Find where the given text appears and provide that cell's center as [x, y] coordinate. 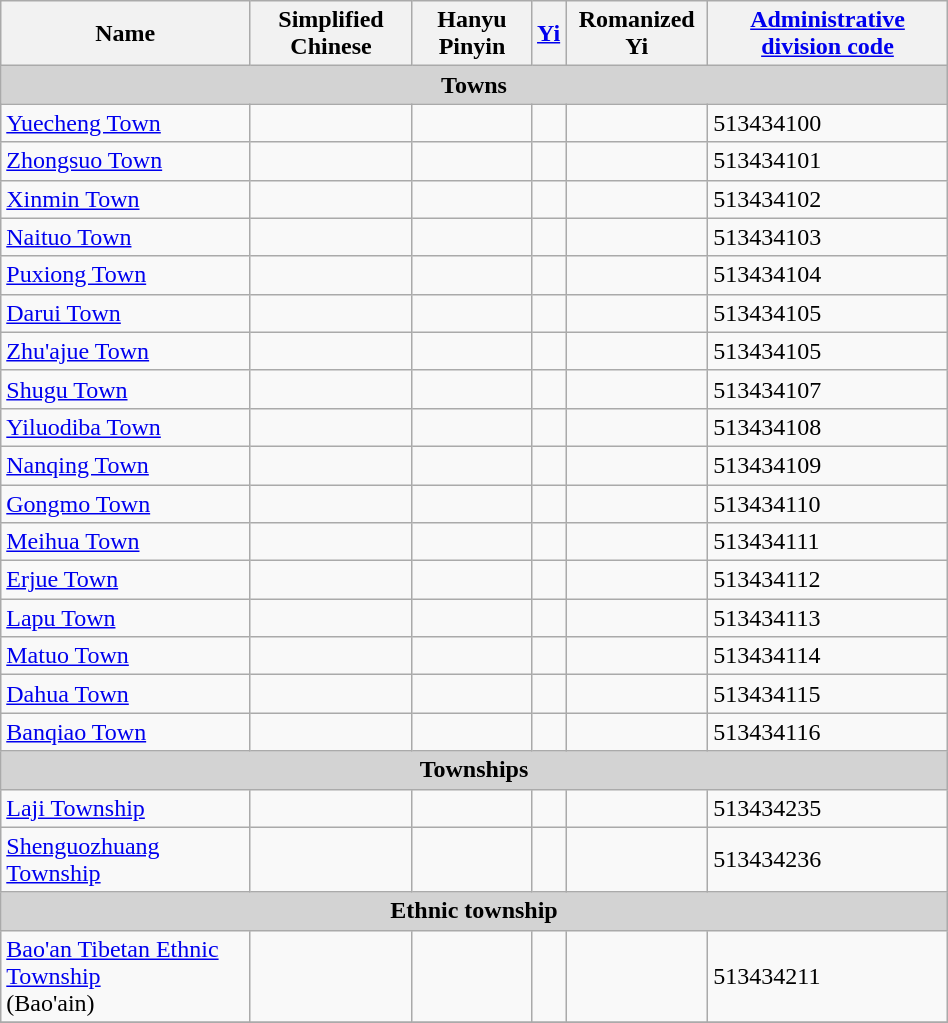
Yuecheng Town [126, 123]
513434112 [828, 580]
513434108 [828, 427]
513434100 [828, 123]
513434114 [828, 656]
Lapu Town [126, 618]
513434110 [828, 503]
Towns [474, 85]
513434103 [828, 237]
Yiluodiba Town [126, 427]
513434113 [828, 618]
Romanized Yi [637, 34]
Erjue Town [126, 580]
Yi [549, 34]
513434107 [828, 389]
Zhongsuo Town [126, 161]
Laji Township [126, 808]
Nanqing Town [126, 465]
Simplified Chinese [332, 34]
513434236 [828, 860]
Gongmo Town [126, 503]
Xinmin Town [126, 199]
Zhu'ajue Town [126, 351]
513434109 [828, 465]
Dahua Town [126, 694]
Naituo Town [126, 237]
513434115 [828, 694]
513434235 [828, 808]
Shugu Town [126, 389]
513434111 [828, 542]
Ethnic township [474, 911]
Hanyu Pinyin [472, 34]
Matuo Town [126, 656]
513434104 [828, 275]
Darui Town [126, 313]
Bao'an Tibetan Ethnic Township(Bao'ain) [126, 976]
Meihua Town [126, 542]
Puxiong Town [126, 275]
Name [126, 34]
513434211 [828, 976]
Banqiao Town [126, 732]
Administrative division code [828, 34]
513434116 [828, 732]
513434101 [828, 161]
Townships [474, 770]
Shenguozhuang Township [126, 860]
513434102 [828, 199]
